Capture the cell that displays the provided text and extract its [x, y] central coordinate. 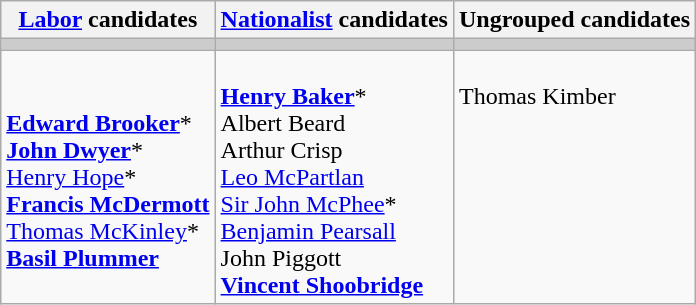
Ungrouped candidates [574, 20]
Nationalist candidates [334, 20]
Thomas Kimber [574, 177]
Labor candidates [108, 20]
Henry Baker* Albert Beard Arthur Crisp Leo McPartlan Sir John McPhee* Benjamin Pearsall John Piggott Vincent Shoobridge [334, 177]
Edward Brooker* John Dwyer* Henry Hope* Francis McDermott Thomas McKinley* Basil Plummer [108, 177]
